Capture the cell that displays the provided text and extract its (x, y) central coordinate. 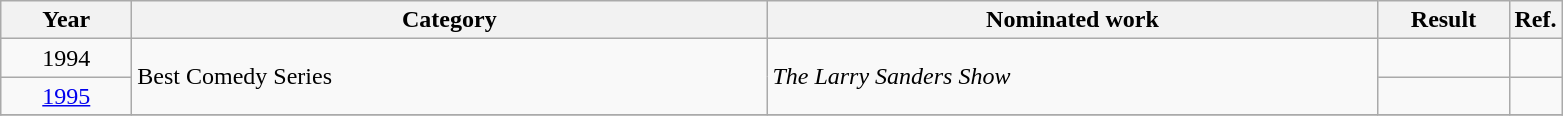
Year (66, 20)
The Larry Sanders Show (1072, 77)
Category (450, 20)
Nominated work (1072, 20)
Best Comedy Series (450, 77)
1994 (66, 58)
Result (1444, 20)
1995 (66, 96)
Ref. (1536, 20)
